Detect which cell encompasses the target text, then output its (x, y) center coordinate. 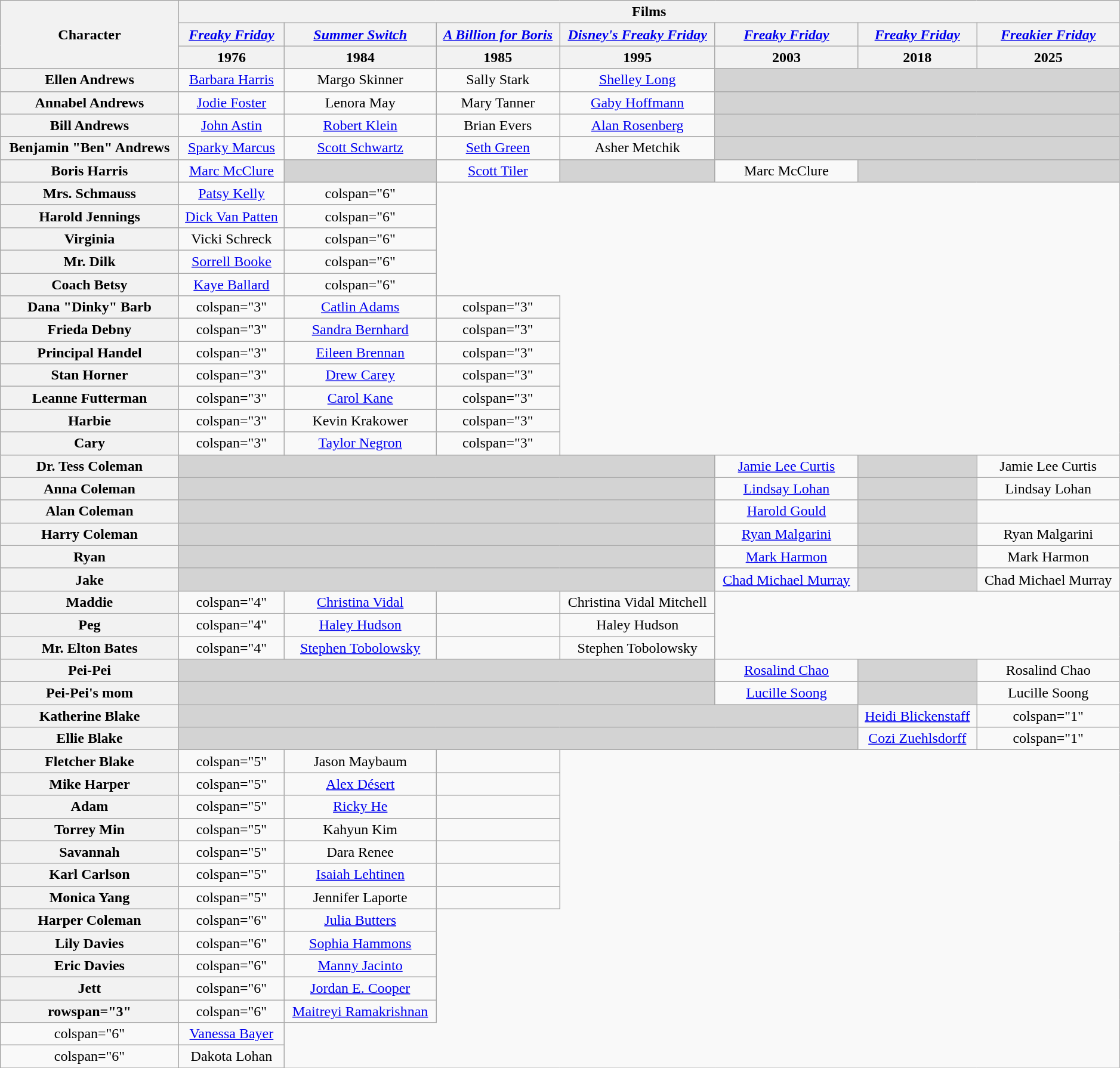
Christina Vidal (360, 602)
Vicki Schreck (232, 239)
Barbara Harris (232, 80)
Adam (90, 807)
Jordan E. Cooper (360, 988)
Bill Andrews (90, 125)
Ellen Andrews (90, 80)
Eileen Brennan (360, 353)
Isaiah Lehtinen (360, 875)
Harold Jennings (90, 216)
Robert Klein (360, 125)
Ryan (90, 557)
Jett (90, 988)
Stan Horner (90, 375)
Jennifer Laporte (360, 897)
Catlin Adams (360, 307)
2003 (786, 57)
Taylor Negron (360, 443)
Mr. Dilk (90, 261)
Mike Harper (90, 784)
Disney's Freaky Friday (637, 35)
Christina Vidal Mitchell (637, 602)
Maitreyi Ramakrishnan (360, 1011)
John Astin (232, 125)
Gaby Hoffmann (637, 103)
Carol Kane (360, 398)
Harper Coleman (90, 920)
Sally Stark (498, 80)
Annabel Andrews (90, 103)
Frieda Debny (90, 330)
Scott Tiler (498, 171)
Manny Jacinto (360, 965)
Asher Metchik (637, 148)
Jake (90, 579)
Alan Coleman (90, 511)
Shelley Long (637, 80)
Jodie Foster (232, 103)
Anna Coleman (90, 489)
Lily Davies (90, 943)
2018 (918, 57)
2025 (1048, 57)
Alan Rosenberg (637, 125)
Harold Gould (786, 511)
Harry Coleman (90, 534)
1985 (498, 57)
Summer Switch (360, 35)
Dakota Lohan (232, 1057)
Seth Green (498, 148)
Ricky He (360, 807)
Pei-Pei (90, 671)
Leanne Futterman (90, 398)
Alex Désert (360, 784)
Character (90, 35)
Karl Carlson (90, 875)
Mrs. Schmauss (90, 193)
Harbie (90, 421)
Dr. Tess Coleman (90, 466)
1976 (232, 57)
Dick Van Patten (232, 216)
Fletcher Blake (90, 761)
Heidi Blickenstaff (918, 716)
Sandra Bernhard (360, 330)
Mr. Elton Bates (90, 647)
Margo Skinner (360, 80)
Kevin Krakower (360, 421)
Eric Davies (90, 965)
Peg (90, 625)
Vanessa Bayer (232, 1034)
Patsy Kelly (232, 193)
1984 (360, 57)
Sorrell Booke (232, 261)
Virginia (90, 239)
Jason Maybaum (360, 761)
Kahyun Kim (360, 829)
rowspan="3" (90, 1011)
Dana "Dinky" Barb (90, 307)
1995 (637, 57)
Sophia Hammons (360, 943)
Monica Yang (90, 897)
Brian Evers (498, 125)
Coach Betsy (90, 285)
Principal Handel (90, 353)
Torrey Min (90, 829)
Drew Carey (360, 375)
Savannah (90, 852)
Julia Butters (360, 920)
Ellie Blake (90, 739)
Lenora May (360, 103)
A Billion for Boris (498, 35)
Benjamin "Ben" Andrews (90, 148)
Dara Renee (360, 852)
Cary (90, 443)
Cozi Zuehlsdorff (918, 739)
Sparky Marcus (232, 148)
Pei-Pei's mom (90, 693)
Scott Schwartz (360, 148)
Katherine Blake (90, 716)
Boris Harris (90, 171)
Kaye Ballard (232, 285)
Maddie (90, 602)
Mary Tanner (498, 103)
Freakier Friday (1048, 35)
Films (649, 12)
